Return the [x, y] coordinate for the center point of the cell that contains the specified text.  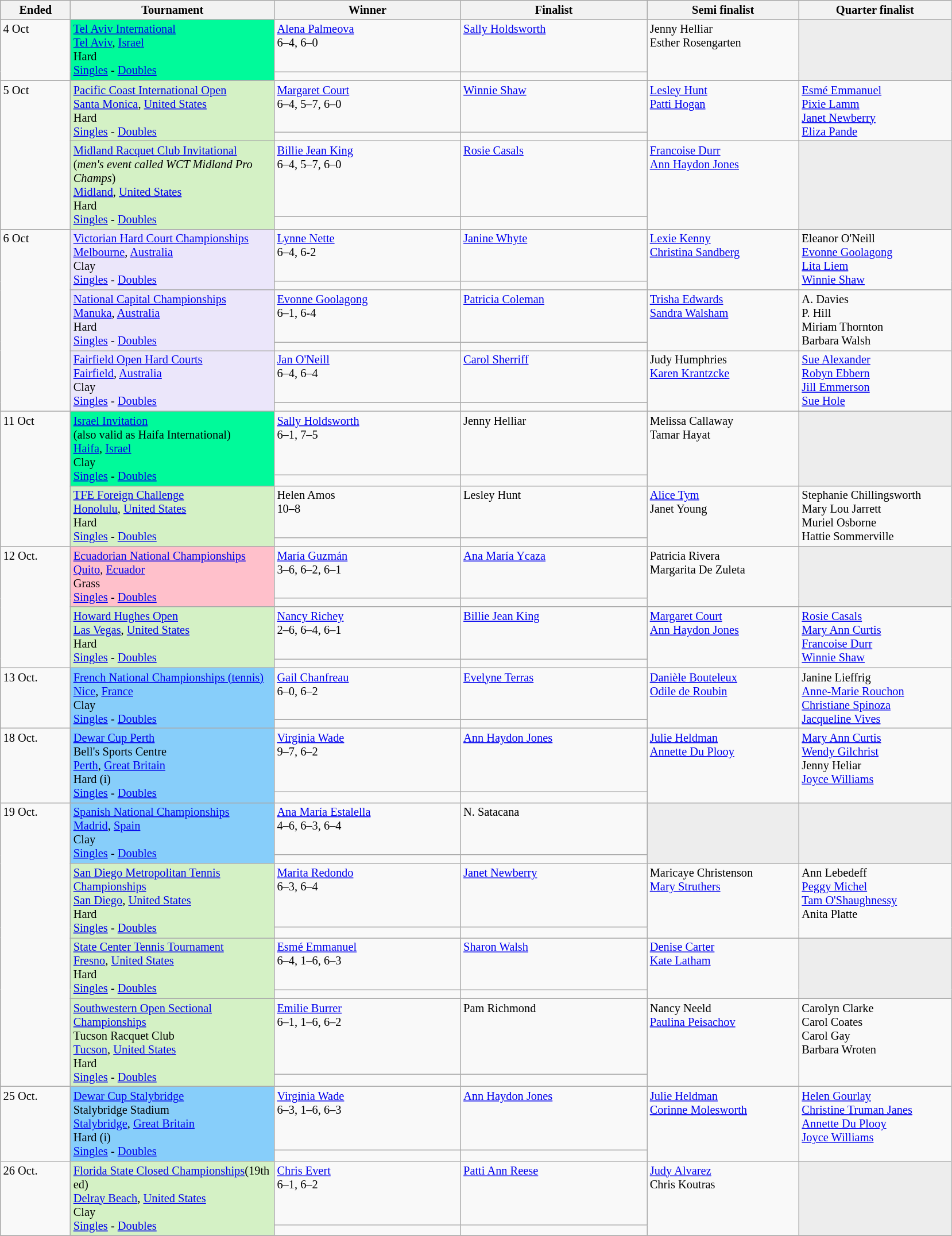
18 Oct. [36, 765]
Ann Lebedeff Peggy Michel Tam O'Shaughnessy Anita Platte [875, 901]
Margaret Court6–4, 5–7, 6–0 [367, 106]
Patti Ann Reese [554, 1193]
Esmé Emmanuel 6–4, 1–6, 6–3 [367, 963]
Spanish National ChampionshipsMadrid, SpainClaySingles - Doubles [172, 833]
Victorian Hard Court ChampionshipsMelbourne, AustraliaClaySingles - Doubles [172, 259]
Ended [36, 10]
French National Championships (tennis)Nice, FranceClaySingles - Doubles [172, 698]
Lexie Kenny Christina Sandberg [723, 259]
Janine Whyte [554, 255]
Julie Heldman Annette Du Plooy [723, 765]
Francoise Durr Ann Haydon Jones [723, 185]
Helen Gourlay Christine Truman Janes Annette Du Plooy Joyce Williams [875, 1123]
6 Oct [36, 320]
Finalist [554, 10]
Midland Racquet Club Invitational(men's event called WCT Midland Pro Champs)Midland, United StatesHardSingles - Doubles [172, 185]
Evonne Goolagong 6–1, 6-4 [367, 316]
Helen Amos10–8 [367, 512]
19 Oct. [36, 945]
Jan O'Neill 6–4, 6–4 [367, 376]
State Center Tennis TournamentFresno, United StatesHardSingles - Doubles [172, 968]
Jenny Helliar [554, 443]
Melissa Callaway Tamar Hayat [723, 448]
26 Oct. [36, 1198]
Carolyn Clarke Carol Coates Carol Gay Barbara Wroten [875, 1043]
Semi finalist [723, 10]
Judy Alvarez Chris Koutras [723, 1198]
Virginia Wade 9–7, 6–2 [367, 760]
Emilie Burrer 6–1, 1–6, 6–2 [367, 1036]
11 Oct [36, 479]
Chris Evert 6–1, 6–2 [367, 1193]
Lesley Hunt [554, 512]
Lesley Hunt Patti Hogan [723, 111]
Maricaye Christenson Mary Struthers [723, 901]
A. Davies P. Hill Miriam Thornton Barbara Walsh [875, 320]
Sally Holdsworth [554, 45]
Trisha Edwards Sandra Walsham [723, 320]
Dewar Cup Perth Bell's Sports Centre Perth, Great BritainHard (i)Singles - Doubles [172, 765]
María Guzmán3–6, 6–2, 6–1 [367, 572]
Winnie Shaw [554, 106]
Tel Aviv InternationalTel Aviv, IsraelHardSingles - Doubles [172, 50]
Rosie Casals Mary Ann Curtis Francoise Durr Winnie Shaw [875, 637]
25 Oct. [36, 1123]
Pacific Coast International Open Santa Monica, United StatesHardSingles - Doubles [172, 111]
Ana María Ycaza [554, 572]
Dewar Cup Stalybridge Stalybridge Stadium Stalybridge, Great BritainHard (i)Singles - Doubles [172, 1123]
Ana María Estalella 4–6, 6–3, 6–4 [367, 828]
National Capital ChampionshipsManuka, AustraliaHardSingles - Doubles [172, 320]
Patricia Coleman [554, 316]
Gail Chanfreau 6–0, 6–2 [367, 693]
Sally Holdsworth6–1, 7–5 [367, 443]
Southwestern Open Sectional ChampionshipsTucson Racquet ClubTucson, United StatesHardSingles - Doubles [172, 1043]
Judy Humphries Karen Krantzcke [723, 381]
Nancy Neeld Paulina Peisachov [723, 1043]
TFE Foreign ChallengeHonolulu, United StatesHardSingles - Doubles [172, 516]
13 Oct. [36, 698]
Tournament [172, 10]
Patricia Rivera Margarita De Zuleta [723, 576]
Carol Sherriff [554, 376]
Alice Tym Janet Young [723, 516]
Esmé Emmanuel Pixie Lamm Janet Newberry Eliza Pande [875, 111]
Jenny Helliar Esther Rosengarten [723, 50]
Janet Newberry [554, 896]
Virginia Wade 6–3, 1–6, 6–3 [367, 1118]
4 Oct [36, 50]
Alena Palmeova 6–4, 6–0 [367, 45]
Margaret Court Ann Haydon Jones [723, 637]
Rosie Casals [554, 179]
Winner [367, 10]
N. Satacana [554, 828]
12 Oct. [36, 606]
Evelyne Terras [554, 693]
Sue Alexander Robyn Ebbern Jill Emmerson Sue Hole [875, 381]
Stephanie Chillingsworth Mary Lou Jarrett Muriel Osborne Hattie Sommerville [875, 516]
5 Oct [36, 155]
Howard Hughes Open Las Vegas, United StatesHardSingles - Doubles [172, 637]
Nancy Richey2–6, 6–4, 6–1 [367, 633]
Quarter finalist [875, 10]
Lynne Nette 6–4, 6-2 [367, 255]
Janine Lieffrig Anne-Marie Rouchon Christiane Spinoza Jacqueline Vives [875, 698]
Fairfield Open Hard CourtsFairfield, AustraliaClaySingles - Doubles [172, 381]
Ecuadorian National ChampionshipsQuito, EcuadorGrassSingles - Doubles [172, 576]
Marita Redondo 6–3, 6–4 [367, 896]
Florida State Closed Championships(19th ed)Delray Beach, United StatesClaySingles - Doubles [172, 1198]
Pam Richmond [554, 1036]
San Diego Metropolitan Tennis ChampionshipsSan Diego, United StatesHardSingles - Doubles [172, 901]
Israel Invitation(also valid as Haifa International)Haifa, IsraelClaySingles - Doubles [172, 448]
Julie Heldman Corinne Molesworth [723, 1123]
Billie Jean King [554, 633]
Denise Carter Kate Latham [723, 968]
Danièle Bouteleux Odile de Roubin [723, 698]
Mary Ann Curtis Wendy Gilchrist Jenny Heliar Joyce Williams [875, 765]
Eleanor O'Neill Evonne Goolagong Lita Liem Winnie Shaw [875, 259]
Billie Jean King6–4, 5–7, 6–0 [367, 179]
Sharon Walsh [554, 963]
